Find where the given text appears and provide that cell's center as [X, Y] coordinate. 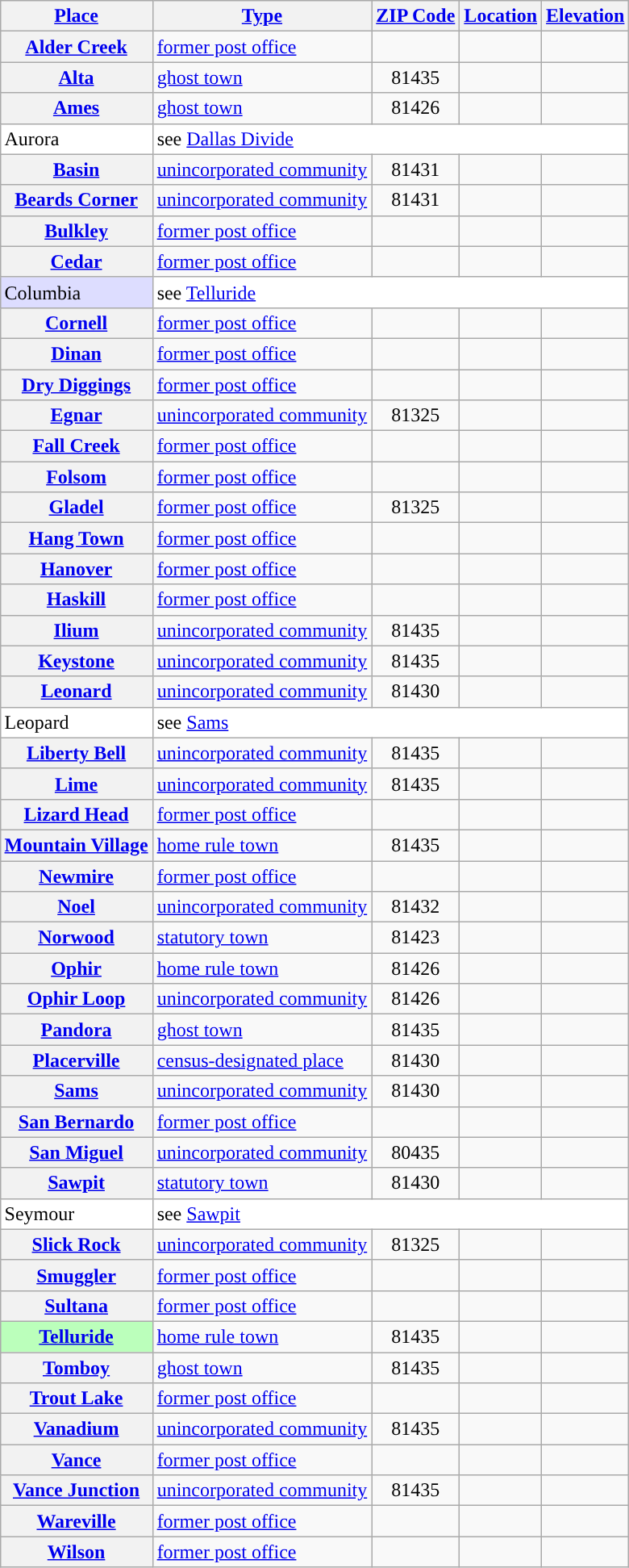
Sawpit [76, 1183]
Aurora [76, 139]
Fall Creek [76, 446]
see Sawpit [390, 1214]
Ames [76, 108]
Vance Junction [76, 1491]
Noel [76, 907]
Norwood [76, 938]
see Telluride [390, 292]
Wareville [76, 1521]
Trout Lake [76, 1399]
Lime [76, 784]
Hanover [76, 569]
Vance [76, 1460]
Place [76, 16]
Hang Town [76, 538]
Dry Diggings [76, 385]
Wilson [76, 1552]
Gladel [76, 508]
Sams [76, 1091]
Seymour [76, 1214]
Slick Rock [76, 1244]
Keystone [76, 661]
Ilium [76, 630]
Newmire [76, 876]
Telluride [76, 1336]
Beards Corner [76, 200]
Alder Creek [76, 47]
Columbia [76, 292]
Haskill [76, 600]
Type [262, 16]
Tomboy [76, 1368]
Cornell [76, 323]
Mountain Village [76, 845]
census-designated place [262, 1060]
Alta [76, 77]
Smuggler [76, 1275]
Vanadium [76, 1429]
Dinan [76, 353]
Leonard [76, 692]
Sultana [76, 1306]
80435 [416, 1152]
Egnar [76, 416]
81432 [416, 907]
Folsom [76, 477]
Ophir Loop [76, 999]
Cedar [76, 261]
Liberty Bell [76, 753]
81423 [416, 938]
Pandora [76, 1030]
Bulkley [76, 231]
Placerville [76, 1060]
ZIP Code [416, 16]
see Dallas Divide [390, 139]
Basin [76, 169]
Ophir [76, 968]
Lizard Head [76, 814]
Elevation [585, 16]
San Miguel [76, 1152]
see Sams [390, 722]
Location [501, 16]
Leopard [76, 722]
San Bernardo [76, 1122]
